Return [x, y] of the center of cell containing provided text 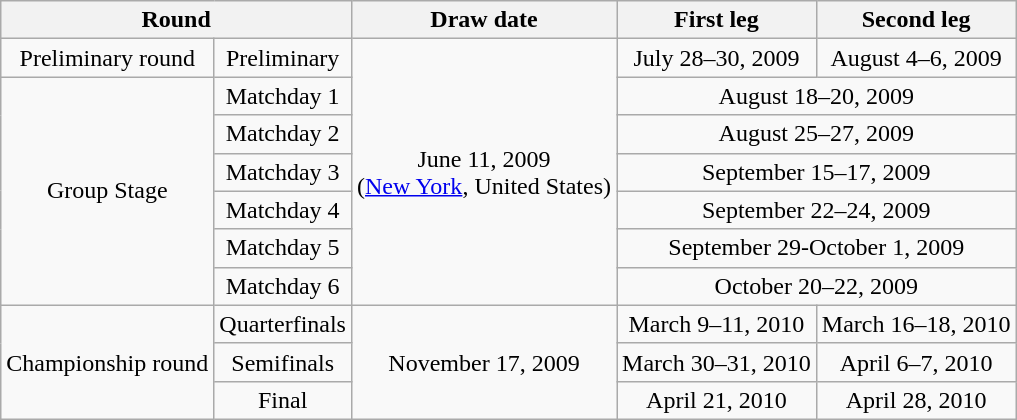
Draw date [484, 20]
April 6–7, 2010 [916, 362]
August 18–20, 2009 [816, 96]
March 9–11, 2010 [717, 324]
October 20–22, 2009 [816, 286]
September 15–17, 2009 [816, 172]
Round [176, 20]
Preliminary [283, 58]
September 22–24, 2009 [816, 210]
March 16–18, 2010 [916, 324]
August 4–6, 2009 [916, 58]
Matchday 1 [283, 96]
Matchday 5 [283, 248]
Final [283, 400]
Preliminary round [108, 58]
Championship round [108, 362]
Second leg [916, 20]
Matchday 6 [283, 286]
Matchday 4 [283, 210]
April 21, 2010 [717, 400]
Quarterfinals [283, 324]
July 28–30, 2009 [717, 58]
April 28, 2010 [916, 400]
First leg [717, 20]
March 30–31, 2010 [717, 362]
June 11, 2009 (New York, United States) [484, 172]
Matchday 2 [283, 134]
Group Stage [108, 191]
November 17, 2009 [484, 362]
September 29-October 1, 2009 [816, 248]
Matchday 3 [283, 172]
Semifinals [283, 362]
August 25–27, 2009 [816, 134]
